Locate the cell with the specified text and output its (x, y) center coordinate. 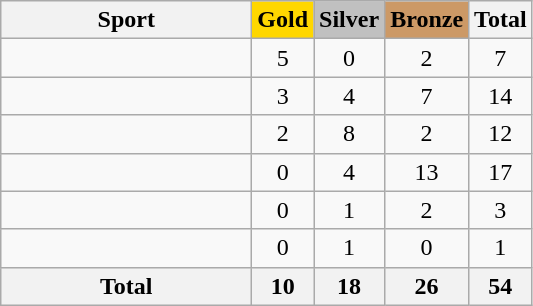
5 (283, 58)
14 (501, 96)
Bronze (427, 20)
12 (501, 134)
Sport (126, 20)
26 (427, 286)
Silver (350, 20)
17 (501, 172)
8 (350, 134)
Gold (283, 20)
18 (350, 286)
13 (427, 172)
54 (501, 286)
10 (283, 286)
